Detect which cell encompasses the target text, then output its [x, y] center coordinate. 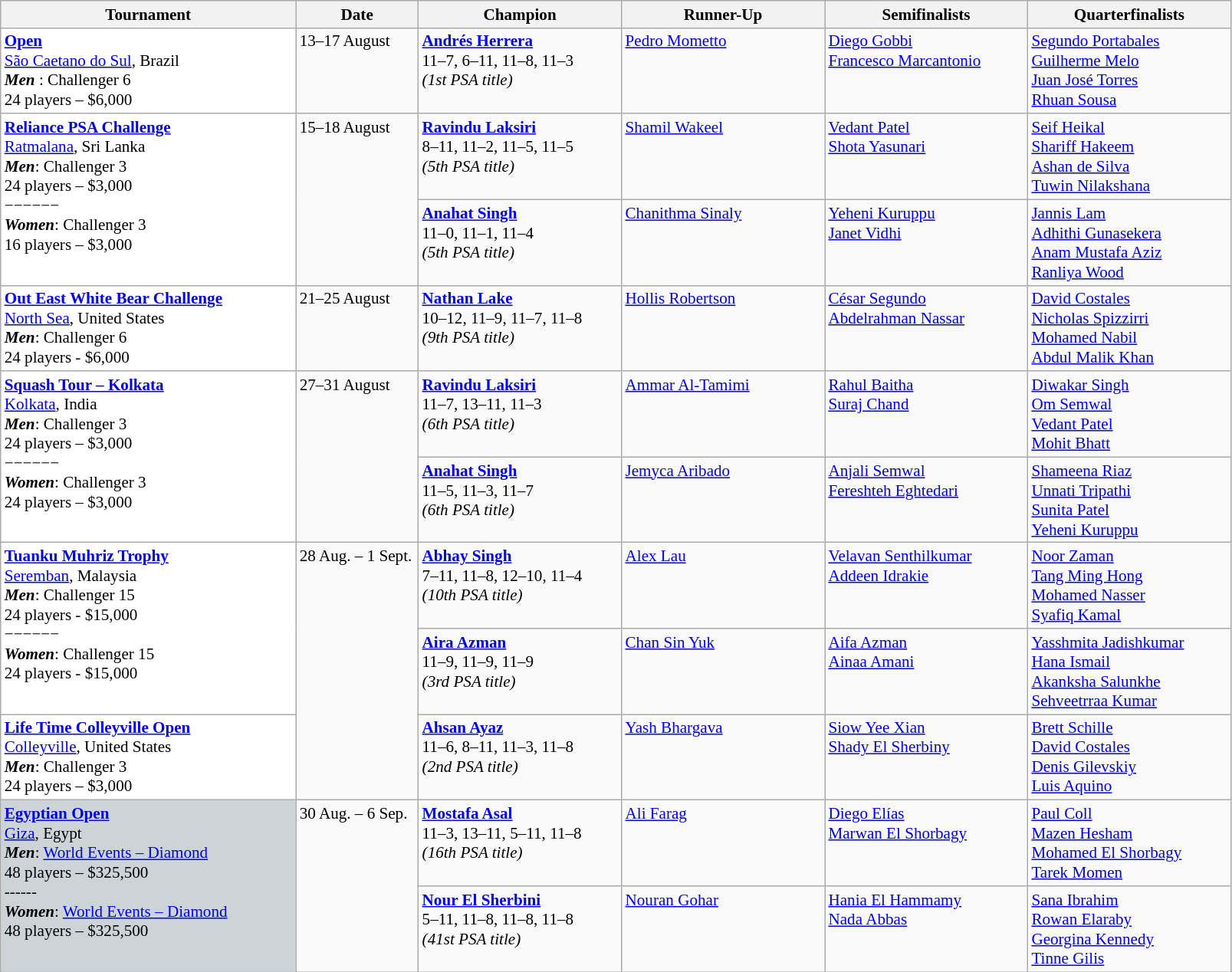
César Segundo Abdelrahman Nassar [926, 328]
Nathan Lake10–12, 11–9, 11–7, 11–8(9th PSA title) [520, 328]
Egyptian Open Giza, EgyptMen: World Events – Diamond48 players – $325,500------Women: World Events – Diamond48 players – $325,500 [149, 886]
Brett Schille David Costales Denis Gilevskiy Luis Aquino [1129, 757]
Jannis Lam Adhithi Gunasekera Anam Mustafa Aziz Ranliya Wood [1129, 242]
Tuanku Muhriz Trophy Seremban, MalaysiaMen: Challenger 1524 players - $15,000−−−−−−Women: Challenger 1524 players - $15,000 [149, 629]
28 Aug. – 1 Sept. [357, 672]
Tournament [149, 14]
Yasshmita Jadishkumar Hana Ismail Akanksha Salunkhe Sehveetrraa Kumar [1129, 672]
Diego Elías Marwan El Shorbagy [926, 843]
Out East White Bear Challenge North Sea, United StatesMen: Challenger 624 players - $6,000 [149, 328]
Ali Farag [724, 843]
30 Aug. – 6 Sep. [357, 886]
Date [357, 14]
Shamil Wakeel [724, 156]
Nouran Gohar [724, 929]
Velavan Senthilkumar Addeen Idrakie [926, 586]
Vedant Patel Shota Yasunari [926, 156]
Ahsan Ayaz11–6, 8–11, 11–3, 11–8(2nd PSA title) [520, 757]
Yeheni Kuruppu Janet Vidhi [926, 242]
Mostafa Asal11–3, 13–11, 5–11, 11–8(16th PSA title) [520, 843]
Runner-Up [724, 14]
Ravindu Laksiri11–7, 13–11, 11–3(6th PSA title) [520, 414]
Jemyca Aribado [724, 500]
Paul Coll Mazen Hesham Mohamed El Shorbagy Tarek Momen [1129, 843]
Chanithma Sinaly [724, 242]
Aifa Azman Ainaa Amani [926, 672]
Reliance PSA Challenge Ratmalana, Sri LankaMen: Challenger 324 players – $3,000−−−−−−Women: Challenger 316 players – $3,000 [149, 199]
Siow Yee Xian Shady El Sherbiny [926, 757]
Seif Heikal Shariff Hakeem Ashan de Silva Tuwin Nilakshana [1129, 156]
Shameena Riaz Unnati Tripathi Sunita Patel Yeheni Kuruppu [1129, 500]
Anahat Singh11–5, 11–3, 11–7(6th PSA title) [520, 500]
David Costales Nicholas Spizzirri Mohamed Nabil Abdul Malik Khan [1129, 328]
Squash Tour – Kolkata Kolkata, IndiaMen: Challenger 324 players – $3,000−−−−−−Women: Challenger 324 players – $3,000 [149, 457]
Hollis Robertson [724, 328]
Open São Caetano do Sul, Brazil Men : Challenger 624 players – $6,000 [149, 71]
Nour El Sherbini5–11, 11–8, 11–8, 11–8(41st PSA title) [520, 929]
Alex Lau [724, 586]
Chan Sin Yuk [724, 672]
21–25 August [357, 328]
Anjali Semwal Fereshteh Eghtedari [926, 500]
Semifinalists [926, 14]
Sana Ibrahim Rowan Elaraby Georgina Kennedy Tinne Gilis [1129, 929]
Abhay Singh7–11, 11–8, 12–10, 11–4(10th PSA title) [520, 586]
Quarterfinalists [1129, 14]
Pedro Mometto [724, 71]
Diego Gobbi Francesco Marcantonio [926, 71]
Andrés Herrera11–7, 6–11, 11–8, 11–3(1st PSA title) [520, 71]
15–18 August [357, 199]
13–17 August [357, 71]
Ravindu Laksiri8–11, 11–2, 11–5, 11–5(5th PSA title) [520, 156]
Diwakar Singh Om Semwal Vedant Patel Mohit Bhatt [1129, 414]
Anahat Singh11–0, 11–1, 11–4(5th PSA title) [520, 242]
Life Time Colleyville Open Colleyville, United StatesMen: Challenger 324 players – $3,000 [149, 757]
Ammar Al-Tamimi [724, 414]
Yash Bhargava [724, 757]
Hania El Hammamy Nada Abbas [926, 929]
Champion [520, 14]
Segundo Portabales Guilherme Melo Juan José Torres Rhuan Sousa [1129, 71]
Aira Azman11–9, 11–9, 11–9(3rd PSA title) [520, 672]
Rahul Baitha Suraj Chand [926, 414]
Noor Zaman Tang Ming Hong Mohamed Nasser Syafiq Kamal [1129, 586]
27–31 August [357, 457]
